Extract the (X, Y) coordinate from the center of the cell holding the provided text.  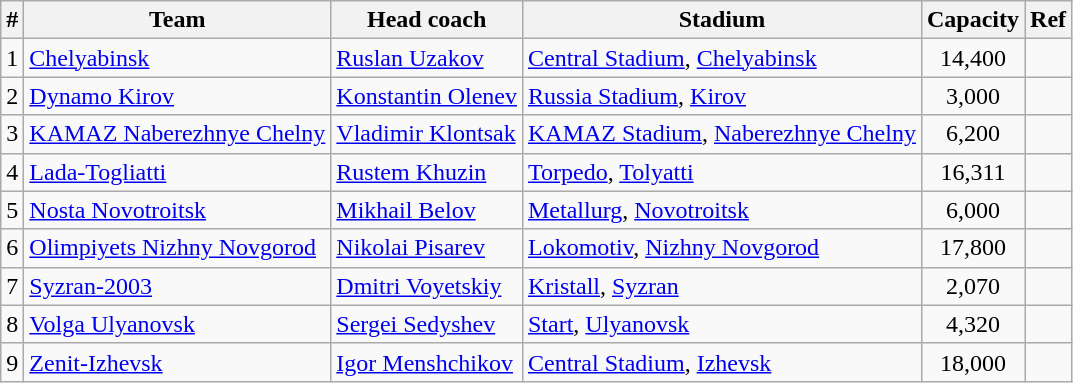
Dmitri Voyetskiy (427, 286)
17,800 (972, 248)
Torpedo, Tolyatti (722, 172)
6,000 (972, 210)
Sergei Sedyshev (427, 324)
Lokomotiv, Nizhny Novgorod (722, 248)
Kristall, Syzran (722, 286)
Rustem Khuzin (427, 172)
Zenit-Izhevsk (178, 362)
18,000 (972, 362)
7 (12, 286)
3 (12, 134)
Mikhail Belov (427, 210)
2,070 (972, 286)
6 (12, 248)
6,200 (972, 134)
Lada-Togliatti (178, 172)
14,400 (972, 58)
1 (12, 58)
Metallurg, Novotroitsk (722, 210)
8 (12, 324)
9 (12, 362)
16,311 (972, 172)
Russia Stadium, Kirov (722, 96)
Stadium (722, 20)
KAMAZ Naberezhnye Chelny (178, 134)
Ruslan Uzakov (427, 58)
Olimpiyets Nizhny Novgorod (178, 248)
Capacity (972, 20)
3,000 (972, 96)
KAMAZ Stadium, Naberezhnye Chelny (722, 134)
Head coach (427, 20)
Chelyabinsk (178, 58)
Volga Ulyanovsk (178, 324)
Igor Menshchikov (427, 362)
Nikolai Pisarev (427, 248)
Dynamo Kirov (178, 96)
2 (12, 96)
4,320 (972, 324)
Central Stadium, Chelyabinsk (722, 58)
Konstantin Olenev (427, 96)
Syzran-2003 (178, 286)
Nosta Novotroitsk (178, 210)
5 (12, 210)
Ref (1048, 20)
Start, Ulyanovsk (722, 324)
4 (12, 172)
Central Stadium, Izhevsk (722, 362)
Vladimir Klontsak (427, 134)
Team (178, 20)
# (12, 20)
